Provide the (X, Y) coordinate of the cell's center where the given text is located.  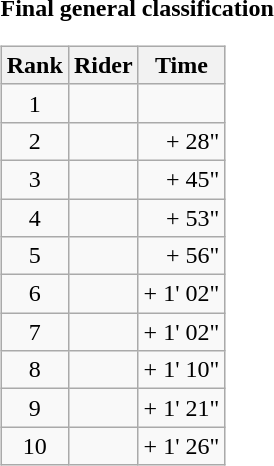
7 (34, 332)
5 (34, 256)
+ 1' 21" (182, 408)
3 (34, 179)
+ 45" (182, 179)
1 (34, 103)
+ 1' 26" (182, 446)
4 (34, 217)
Time (182, 65)
+ 53" (182, 217)
+ 56" (182, 256)
+ 28" (182, 141)
+ 1' 10" (182, 370)
9 (34, 408)
Rider (103, 65)
10 (34, 446)
6 (34, 294)
8 (34, 370)
Rank (34, 65)
2 (34, 141)
